From the cell containing the given text, extract its center point as (x, y) coordinate. 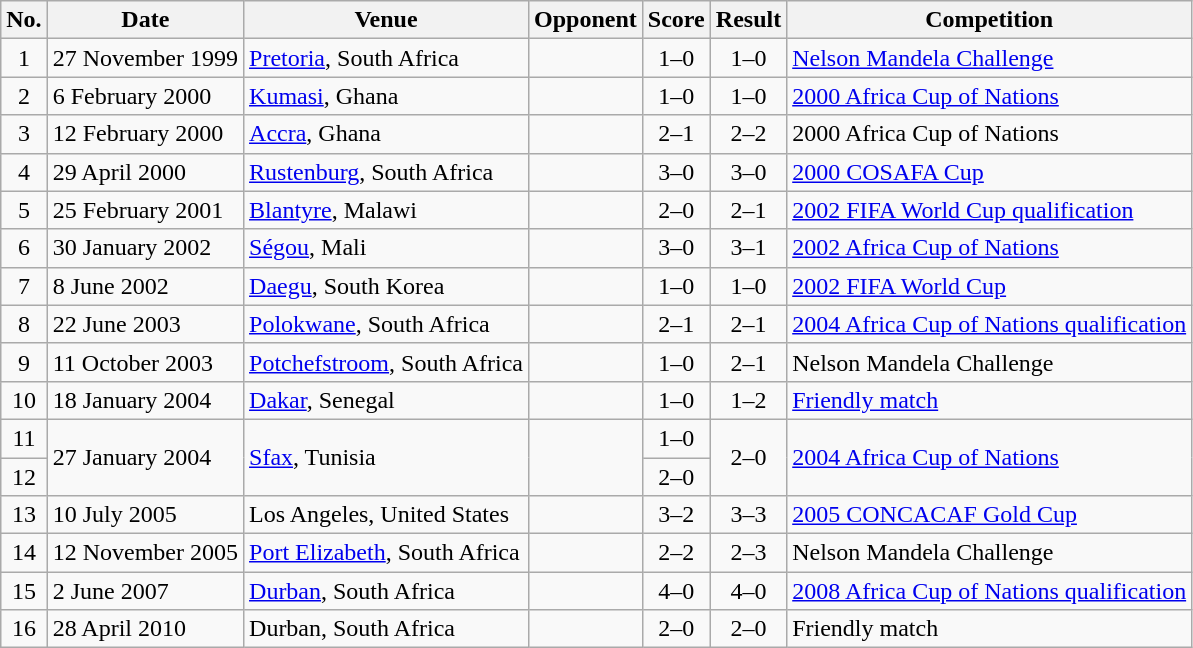
12 February 2000 (145, 134)
Port Elizabeth, South Africa (386, 553)
Sfax, Tunisia (386, 457)
6 February 2000 (145, 96)
3–3 (748, 515)
8 June 2002 (145, 286)
16 (24, 629)
10 (24, 400)
28 April 2010 (145, 629)
11 (24, 438)
2000 COSAFA Cup (990, 172)
1 (24, 58)
10 July 2005 (145, 515)
Kumasi, Ghana (386, 96)
8 (24, 324)
Score (676, 20)
Potchefstroom, South Africa (386, 362)
27 November 1999 (145, 58)
3 (24, 134)
29 April 2000 (145, 172)
4 (24, 172)
2 (24, 96)
2008 Africa Cup of Nations qualification (990, 591)
18 January 2004 (145, 400)
2002 Africa Cup of Nations (990, 248)
Polokwane, South Africa (386, 324)
Venue (386, 20)
2005 CONCACAF Gold Cup (990, 515)
Result (748, 20)
25 February 2001 (145, 210)
Accra, Ghana (386, 134)
3–2 (676, 515)
Los Angeles, United States (386, 515)
Dakar, Senegal (386, 400)
Competition (990, 20)
14 (24, 553)
Date (145, 20)
1–2 (748, 400)
2 June 2007 (145, 591)
2–3 (748, 553)
22 June 2003 (145, 324)
Blantyre, Malawi (386, 210)
7 (24, 286)
Daegu, South Korea (386, 286)
Ségou, Mali (386, 248)
Opponent (586, 20)
2002 FIFA World Cup qualification (990, 210)
No. (24, 20)
6 (24, 248)
9 (24, 362)
13 (24, 515)
27 January 2004 (145, 457)
12 (24, 477)
30 January 2002 (145, 248)
11 October 2003 (145, 362)
12 November 2005 (145, 553)
Rustenburg, South Africa (386, 172)
3–1 (748, 248)
2004 Africa Cup of Nations qualification (990, 324)
2002 FIFA World Cup (990, 286)
15 (24, 591)
2004 Africa Cup of Nations (990, 457)
Pretoria, South Africa (386, 58)
5 (24, 210)
